Output the (x, y) coordinate of the center of the cell containing the given text.  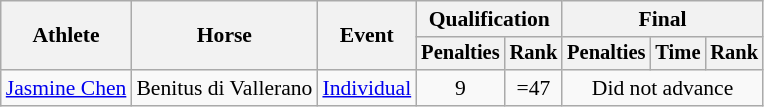
Athlete (66, 36)
Final (662, 19)
Individual (366, 88)
Benitus di Vallerano (224, 88)
Time (678, 54)
=47 (534, 88)
9 (460, 88)
Jasmine Chen (66, 88)
Horse (224, 36)
Event (366, 36)
Did not advance (662, 88)
Qualification (489, 19)
